For the text-containing cell, return its midpoint in (x, y) coordinate format. 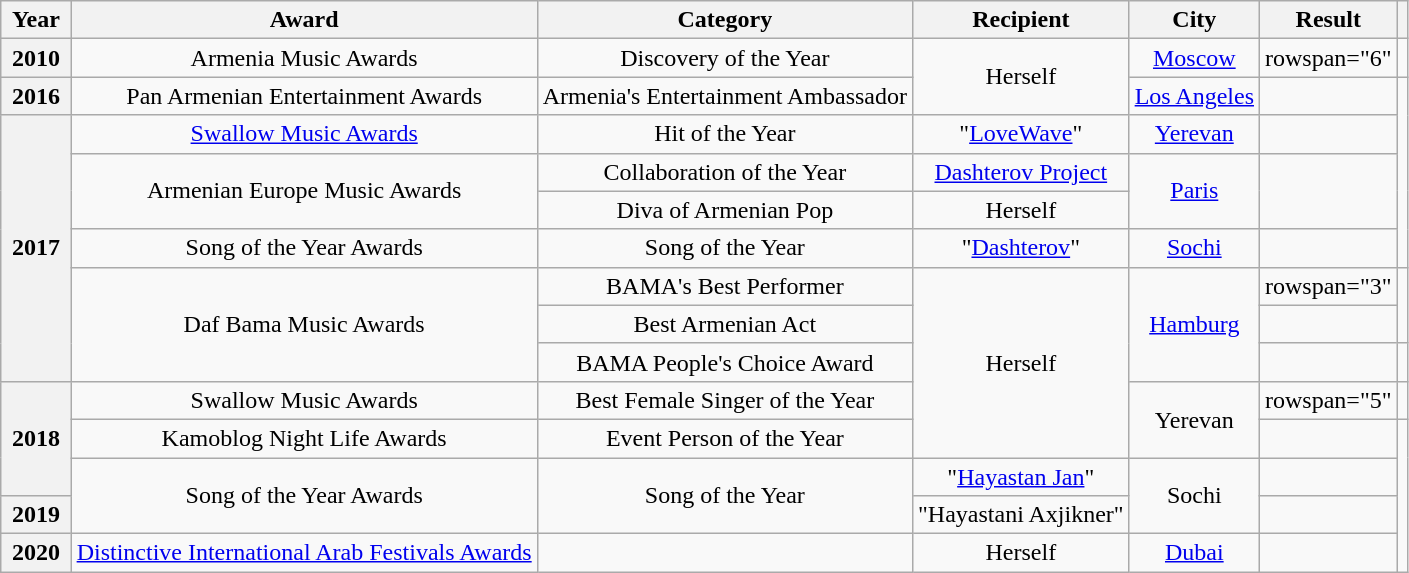
Paris (1194, 191)
2017 (36, 248)
Dubai (1194, 553)
Discovery of the Year (724, 58)
City (1194, 20)
2016 (36, 96)
Armenia's Entertainment Ambassador (724, 96)
Armenian Europe Music Awards (304, 191)
Result (1329, 20)
Diva of Armenian Pop (724, 210)
2019 (36, 515)
2018 (36, 438)
"LoveWave" (1022, 134)
"Hayastan Jan" (1022, 477)
Armenia Music Awards (304, 58)
2020 (36, 553)
Distinctive International Arab Festivals Awards (304, 553)
Los Angeles (1194, 96)
Event Person of the Year (724, 438)
2010 (36, 58)
BAMA's Best Performer (724, 286)
Hit of the Year (724, 134)
rowspan="6" (1329, 58)
Hamburg (1194, 324)
Award (304, 20)
Kamoblog Night Life Awards (304, 438)
Best Female Singer of the Year (724, 400)
"Dashterov" (1022, 248)
Moscow (1194, 58)
rowspan="3" (1329, 286)
"Hayastani Axjikner" (1022, 515)
Year (36, 20)
Best Armenian Act (724, 324)
Collaboration of the Year (724, 172)
Recipient (1022, 20)
Pan Armenian Entertainment Awards (304, 96)
Category (724, 20)
Daf Bama Music Awards (304, 324)
Dashterov Project (1022, 172)
rowspan="5" (1329, 400)
BAMA People's Choice Award (724, 362)
